Pinpoint the cell where the given text exists, returning its (X, Y) midpoint coordinate. 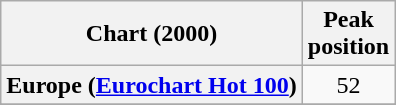
Chart (2000) (152, 34)
Peakposition (348, 34)
Europe (Eurochart Hot 100) (152, 85)
52 (348, 85)
